Search for the cell housing the specified text and yield its (x, y) center coordinate. 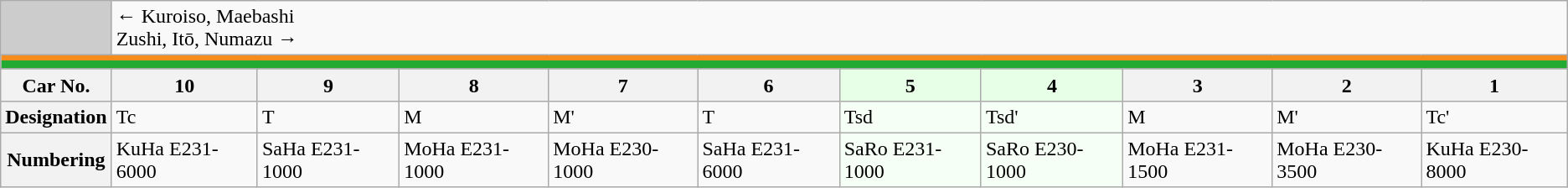
SaHa E231-6000 (769, 159)
4 (1052, 85)
← Kuroiso, MaebashiZushi, Itō, Numazu → (839, 29)
SaRo E231-1000 (910, 159)
3 (1198, 85)
MoHa E230-3500 (1347, 159)
Tsd (910, 117)
5 (910, 85)
SaRo E230-1000 (1052, 159)
MoHa E231-1500 (1198, 159)
7 (623, 85)
Tc' (1494, 117)
Tc (184, 117)
MoHa E230-1000 (623, 159)
Numbering (56, 159)
2 (1347, 85)
8 (474, 85)
10 (184, 85)
MoHa E231-1000 (474, 159)
1 (1494, 85)
KuHa E231-6000 (184, 159)
KuHa E230-8000 (1494, 159)
6 (769, 85)
9 (328, 85)
Tsd' (1052, 117)
Car No. (56, 85)
Designation (56, 117)
SaHa E231-1000 (328, 159)
